Extract the (x, y) coordinate from the center of the cell holding the provided text.  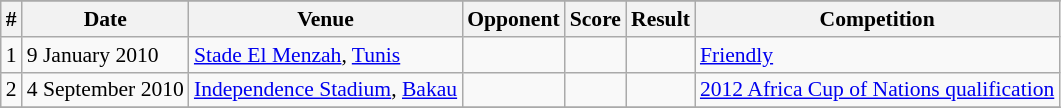
Score (596, 19)
Stade El Menzah, Tunis (326, 55)
Competition (877, 19)
2012 Africa Cup of Nations qualification (877, 90)
Friendly (877, 55)
Result (660, 19)
# (12, 19)
Opponent (514, 19)
4 September 2010 (106, 90)
Independence Stadium, Bakau (326, 90)
1 (12, 55)
Date (106, 19)
Venue (326, 19)
9 January 2010 (106, 55)
2 (12, 90)
